Return the [x, y] coordinate for the center point of the cell that contains the specified text.  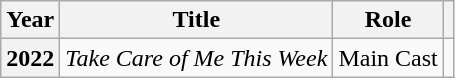
Take Care of Me This Week [196, 58]
Main Cast [388, 58]
Title [196, 20]
2022 [30, 58]
Year [30, 20]
Role [388, 20]
